Identify which cell holds the provided text, then report its [X, Y] central coordinate. 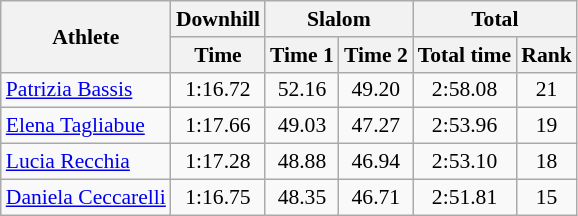
18 [546, 162]
52.16 [302, 90]
Rank [546, 55]
48.35 [302, 197]
Lucia Recchia [86, 162]
Time [218, 55]
2:53.10 [464, 162]
Time 2 [376, 55]
49.03 [302, 126]
21 [546, 90]
47.27 [376, 126]
2:51.81 [464, 197]
Downhill [218, 19]
2:58.08 [464, 90]
46.94 [376, 162]
Slalom [339, 19]
Time 1 [302, 55]
Athlete [86, 36]
2:53.96 [464, 126]
48.88 [302, 162]
Elena Tagliabue [86, 126]
1:17.28 [218, 162]
Daniela Ceccarelli [86, 197]
49.20 [376, 90]
1:16.72 [218, 90]
46.71 [376, 197]
Total [495, 19]
Patrizia Bassis [86, 90]
1:16.75 [218, 197]
19 [546, 126]
1:17.66 [218, 126]
Total time [464, 55]
15 [546, 197]
